Return [X, Y] of the center of cell containing provided text 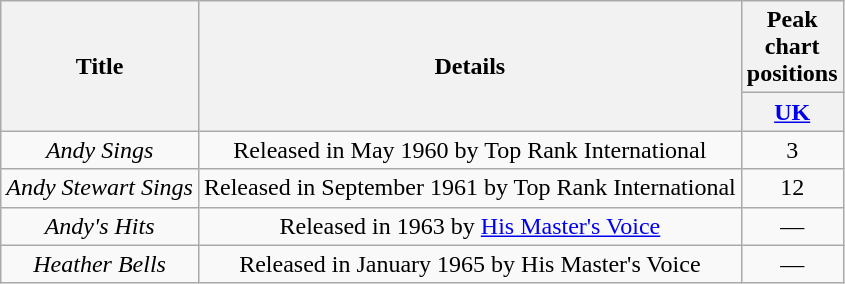
Andy Stewart Sings [100, 188]
Released in 1963 by His Master's Voice [470, 226]
Released in January 1965 by His Master's Voice [470, 264]
3 [792, 150]
Details [470, 66]
Andy Sings [100, 150]
UK [792, 112]
Released in May 1960 by Top Rank International [470, 150]
Title [100, 66]
Peak chart positions [792, 47]
Released in September 1961 by Top Rank International [470, 188]
Andy's Hits [100, 226]
Heather Bells [100, 264]
12 [792, 188]
